Search for the cell housing the specified text and yield its [X, Y] center coordinate. 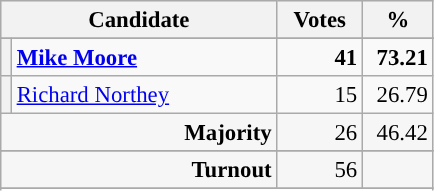
26.79 [398, 95]
Mike Moore [144, 58]
46.42 [398, 133]
41 [320, 58]
Richard Northey [144, 95]
15 [320, 95]
26 [320, 133]
56 [320, 170]
73.21 [398, 58]
Majority [139, 133]
% [398, 20]
Votes [320, 20]
Candidate [139, 20]
Turnout [139, 170]
